Search for the cell housing the specified text and yield its (x, y) center coordinate. 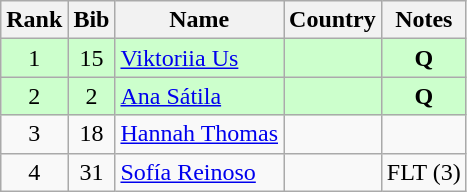
Rank (34, 20)
31 (92, 172)
Country (333, 20)
Ana Sátila (200, 96)
4 (34, 172)
Sofía Reinoso (200, 172)
Viktoriia Us (200, 58)
Bib (92, 20)
Notes (424, 20)
FLT (3) (424, 172)
3 (34, 134)
15 (92, 58)
Name (200, 20)
1 (34, 58)
Hannah Thomas (200, 134)
18 (92, 134)
